Extract the [X, Y] coordinate from the center of the cell holding the provided text.  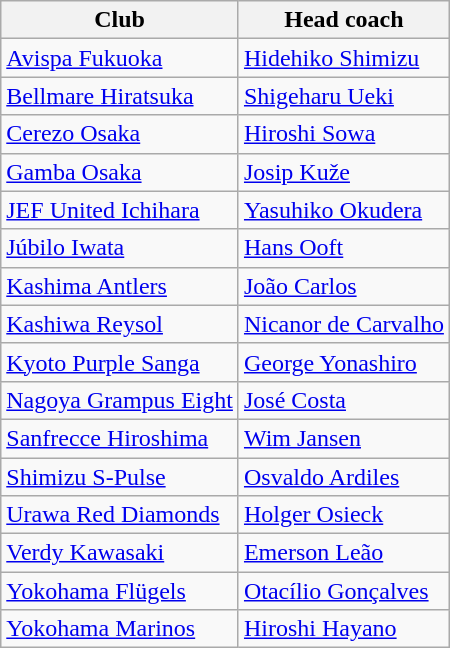
Hiroshi Hayano [344, 629]
Bellmare Hiratsuka [120, 96]
Hidehiko Shimizu [344, 58]
José Costa [344, 400]
Verdy Kawasaki [120, 553]
Club [120, 20]
Yokohama Marinos [120, 629]
Nagoya Grampus Eight [120, 400]
Osvaldo Ardiles [344, 477]
George Yonashiro [344, 362]
Head coach [344, 20]
Sanfrecce Hiroshima [120, 438]
João Carlos [344, 286]
JEF United Ichihara [120, 210]
Nicanor de Carvalho [344, 324]
Shimizu S-Pulse [120, 477]
Shigeharu Ueki [344, 96]
Josip Kuže [344, 172]
Wim Jansen [344, 438]
Emerson Leão [344, 553]
Yasuhiko Okudera [344, 210]
Otacílio Gonçalves [344, 591]
Holger Osieck [344, 515]
Júbilo Iwata [120, 248]
Kyoto Purple Sanga [120, 362]
Yokohama Flügels [120, 591]
Urawa Red Diamonds [120, 515]
Hans Ooft [344, 248]
Avispa Fukuoka [120, 58]
Hiroshi Sowa [344, 134]
Kashima Antlers [120, 286]
Kashiwa Reysol [120, 324]
Gamba Osaka [120, 172]
Cerezo Osaka [120, 134]
